Return [x, y] of the center of cell containing provided text 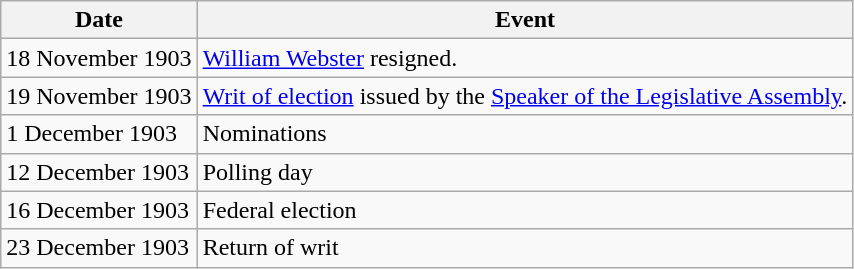
16 December 1903 [99, 210]
Return of writ [525, 248]
Nominations [525, 134]
23 December 1903 [99, 248]
Event [525, 20]
19 November 1903 [99, 96]
Date [99, 20]
18 November 1903 [99, 58]
12 December 1903 [99, 172]
William Webster resigned. [525, 58]
1 December 1903 [99, 134]
Polling day [525, 172]
Federal election [525, 210]
Writ of election issued by the Speaker of the Legislative Assembly. [525, 96]
